Return (x, y) of the center of cell containing provided text 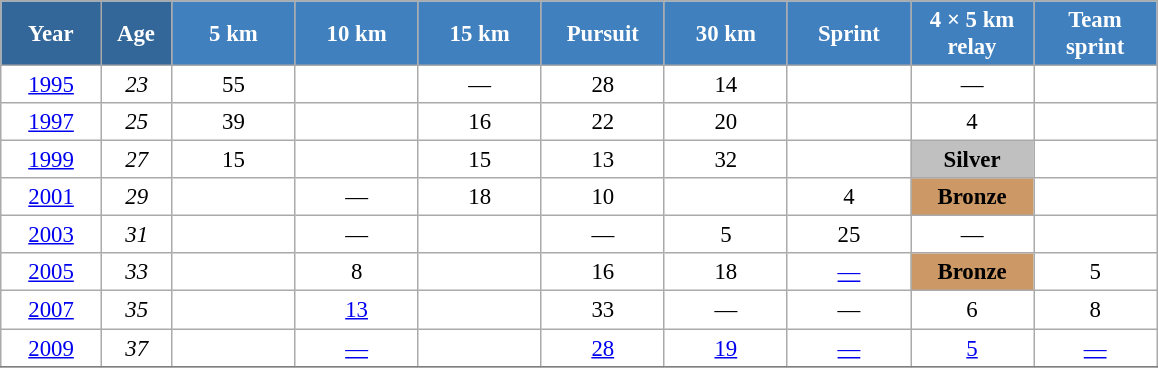
2007 (52, 310)
10 km (356, 34)
10 (602, 197)
15 km (480, 34)
35 (136, 310)
1995 (52, 85)
6 (972, 310)
22 (602, 122)
29 (136, 197)
Sprint (848, 34)
19 (726, 348)
20 (726, 122)
30 km (726, 34)
27 (136, 160)
Year (52, 34)
23 (136, 85)
2001 (52, 197)
32 (726, 160)
Team sprint (1096, 34)
55 (234, 85)
2009 (52, 348)
31 (136, 235)
1999 (52, 160)
37 (136, 348)
Silver (972, 160)
1997 (52, 122)
2005 (52, 273)
Age (136, 34)
Pursuit (602, 34)
39 (234, 122)
14 (726, 85)
4 × 5 km relay (972, 34)
2003 (52, 235)
5 km (234, 34)
